From the cell containing the given text, extract its center point as [X, Y] coordinate. 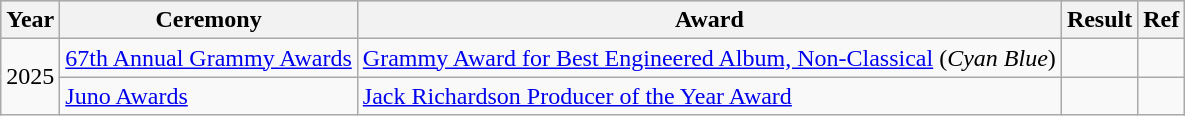
Year [30, 20]
2025 [30, 77]
Juno Awards [208, 96]
Result [1099, 20]
67th Annual Grammy Awards [208, 58]
Grammy Award for Best Engineered Album, Non-Classical (Cyan Blue) [709, 58]
Jack Richardson Producer of the Year Award [709, 96]
Ceremony [208, 20]
Award [709, 20]
Ref [1162, 20]
